From the cell containing the given text, extract its center point as (x, y) coordinate. 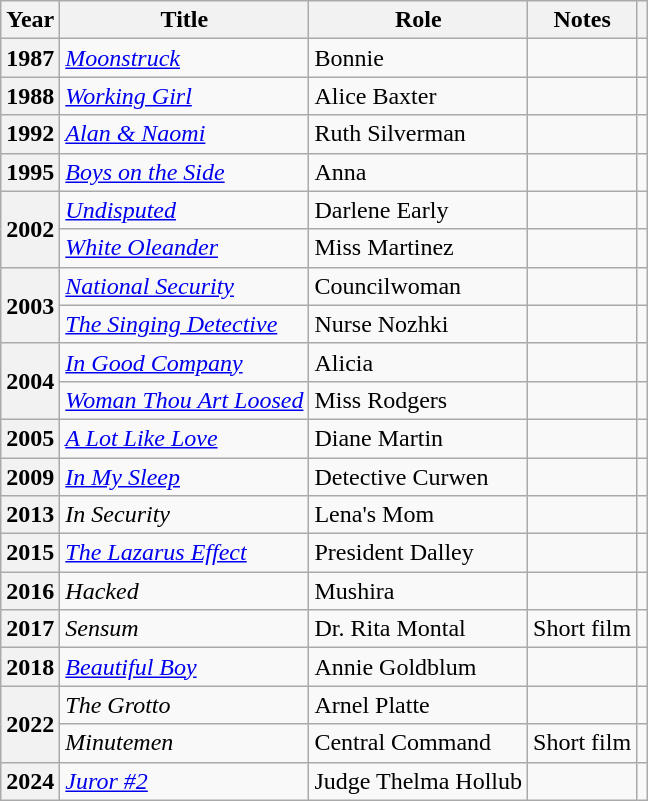
Woman Thou Art Loosed (184, 400)
Bonnie (418, 58)
Judge Thelma Hollub (418, 781)
Beautiful Boy (184, 667)
2013 (30, 515)
1995 (30, 172)
2015 (30, 553)
A Lot Like Love (184, 438)
Alice Baxter (418, 96)
2003 (30, 305)
Miss Martinez (418, 248)
Detective Curwen (418, 477)
Nurse Nozhki (418, 324)
Central Command (418, 743)
In Good Company (184, 362)
Ruth Silverman (418, 134)
Year (30, 20)
White Oleander (184, 248)
Alicia (418, 362)
1992 (30, 134)
Sensum (184, 629)
National Security (184, 286)
Working Girl (184, 96)
Arnel Platte (418, 705)
Undisputed (184, 210)
Councilwoman (418, 286)
President Dalley (418, 553)
Juror #2 (184, 781)
1987 (30, 58)
Moonstruck (184, 58)
Alan & Naomi (184, 134)
Hacked (184, 591)
The Grotto (184, 705)
In Security (184, 515)
2022 (30, 724)
Mushira (418, 591)
Boys on the Side (184, 172)
2009 (30, 477)
The Lazarus Effect (184, 553)
2005 (30, 438)
Darlene Early (418, 210)
Minutemen (184, 743)
The Singing Detective (184, 324)
Notes (582, 20)
2024 (30, 781)
1988 (30, 96)
Anna (418, 172)
2004 (30, 381)
Annie Goldblum (418, 667)
2016 (30, 591)
2018 (30, 667)
In My Sleep (184, 477)
Miss Rodgers (418, 400)
Title (184, 20)
Diane Martin (418, 438)
Role (418, 20)
2002 (30, 229)
Dr. Rita Montal (418, 629)
Lena's Mom (418, 515)
2017 (30, 629)
